Extract the (x, y) coordinate from the center of the cell holding the provided text.  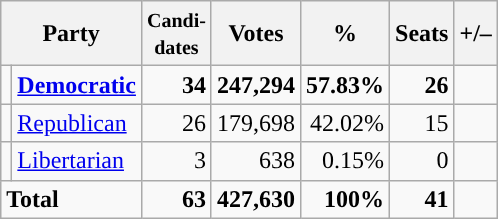
427,630 (256, 199)
Candi-dates (176, 34)
Party (72, 34)
41 (422, 199)
Seats (422, 34)
57.83% (344, 85)
Democratic (77, 85)
247,294 (256, 85)
% (344, 34)
0 (422, 161)
3 (176, 161)
42.02% (344, 123)
638 (256, 161)
34 (176, 85)
100% (344, 199)
179,698 (256, 123)
63 (176, 199)
Total (72, 199)
15 (422, 123)
Republican (77, 123)
Votes (256, 34)
+/– (476, 34)
0.15% (344, 161)
Libertarian (77, 161)
